Scan for the cell matching the given text and deliver its (x, y) coordinate at center. 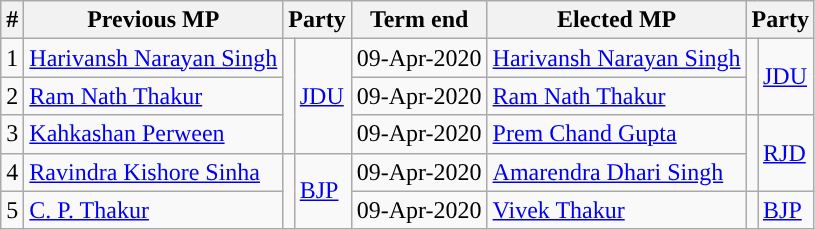
Ravindra Kishore Sinha (154, 172)
Term end (419, 20)
2 (12, 96)
1 (12, 58)
5 (12, 210)
Amarendra Dhari Singh (616, 172)
Elected MP (616, 20)
Prem Chand Gupta (616, 134)
RJD (786, 153)
C. P. Thakur (154, 210)
Vivek Thakur (616, 210)
3 (12, 134)
Kahkashan Perween (154, 134)
# (12, 20)
Previous MP (154, 20)
4 (12, 172)
